Return the (x, y) coordinate for the center point of the cell that contains the specified text.  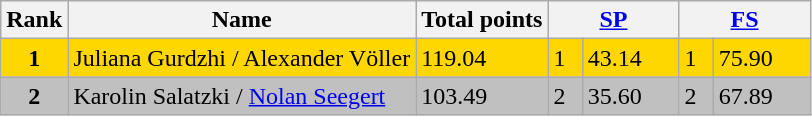
FS (744, 20)
Name (242, 20)
Rank (34, 20)
SP (614, 20)
67.89 (762, 96)
103.49 (482, 96)
43.14 (630, 58)
119.04 (482, 58)
Juliana Gurdzhi / Alexander Völler (242, 58)
Karolin Salatzki / Nolan Seegert (242, 96)
Total points (482, 20)
75.90 (762, 58)
35.60 (630, 96)
